Search for the cell housing the specified text and yield its (X, Y) center coordinate. 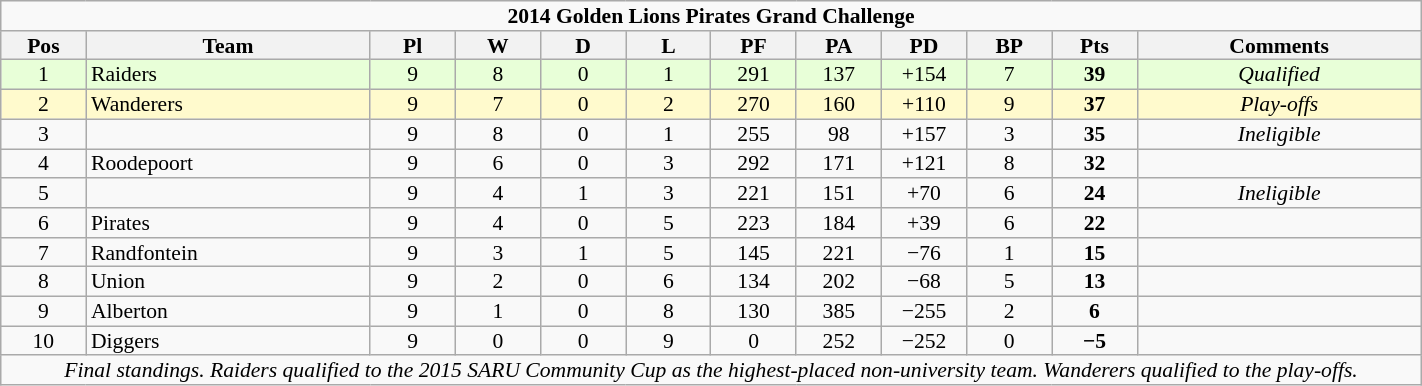
Pirates (228, 223)
32 (1094, 164)
+157 (924, 134)
L (668, 46)
W (498, 46)
13 (1094, 282)
Pl (412, 46)
−255 (924, 312)
130 (754, 312)
D (584, 46)
37 (1094, 105)
Roodepoort (228, 164)
PD (924, 46)
−68 (924, 282)
160 (838, 105)
98 (838, 134)
+70 (924, 193)
255 (754, 134)
+121 (924, 164)
292 (754, 164)
PA (838, 46)
15 (1094, 253)
145 (754, 253)
252 (838, 341)
Union (228, 282)
39 (1094, 75)
134 (754, 282)
Pts (1094, 46)
Qualified (1279, 75)
223 (754, 223)
171 (838, 164)
+110 (924, 105)
PF (754, 46)
385 (838, 312)
Pos (44, 46)
Raiders (228, 75)
−76 (924, 253)
35 (1094, 134)
−252 (924, 341)
10 (44, 341)
Alberton (228, 312)
151 (838, 193)
+154 (924, 75)
BP (1010, 46)
270 (754, 105)
Team (228, 46)
Comments (1279, 46)
−5 (1094, 341)
Wanderers (228, 105)
202 (838, 282)
137 (838, 75)
2014 Golden Lions Pirates Grand Challenge (711, 16)
184 (838, 223)
Diggers (228, 341)
Play-offs (1279, 105)
+39 (924, 223)
291 (754, 75)
22 (1094, 223)
Final standings. Raiders qualified to the 2015 SARU Community Cup as the highest-placed non-university team. Wanderers qualified to the play-offs. (711, 371)
24 (1094, 193)
Randfontein (228, 253)
